Determine the [x, y] coordinate at the center of the cell enclosing the given text.  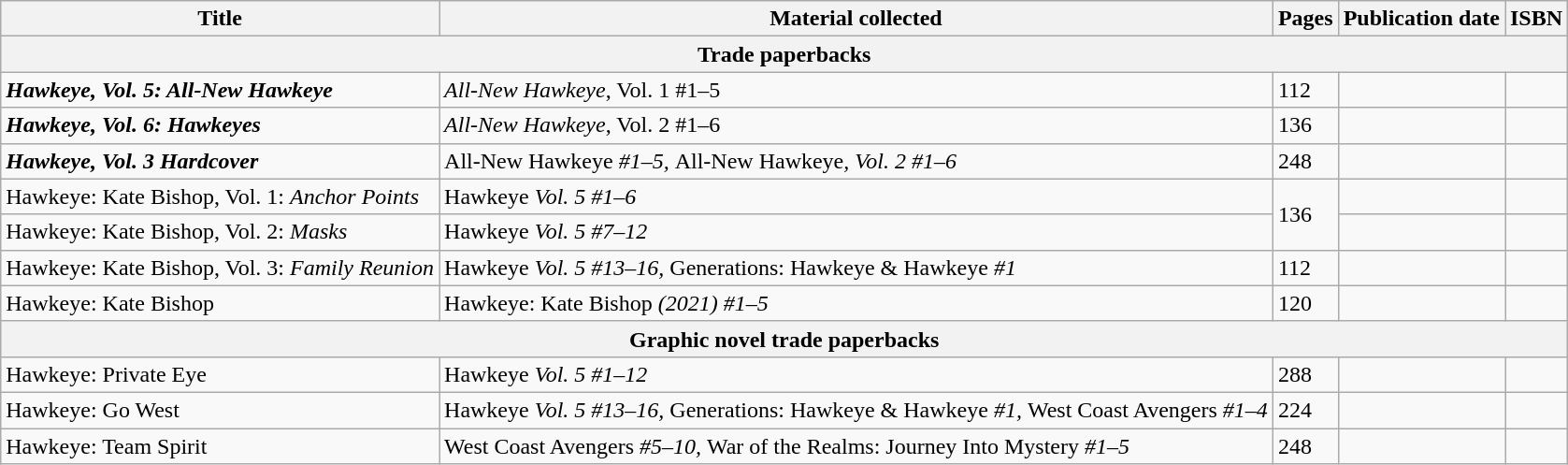
Hawkeye Vol. 5 #1–12 [856, 374]
Graphic novel trade paperbacks [784, 339]
Hawkeye: Kate Bishop (2021) #1–5 [856, 303]
Hawkeye, Vol. 3 Hardcover [221, 161]
Hawkeye: Kate Bishop, Vol. 2: Masks [221, 232]
Hawkeye: Team Spirit [221, 446]
ISBN [1537, 19]
Hawkeye: Kate Bishop [221, 303]
Hawkeye Vol. 5 #13–16, Generations: Hawkeye & Hawkeye #1, West Coast Avengers #1–4 [856, 410]
Publication date [1421, 19]
Hawkeye: Kate Bishop, Vol. 1: Anchor Points [221, 196]
Pages [1305, 19]
All-New Hawkeye, Vol. 1 #1–5 [856, 90]
Hawkeye, Vol. 6: Hawkeyes [221, 125]
288 [1305, 374]
Hawkeye Vol. 5 #1–6 [856, 196]
Trade paperbacks [784, 54]
120 [1305, 303]
Hawkeye: Go West [221, 410]
All-New Hawkeye, Vol. 2 #1–6 [856, 125]
West Coast Avengers #5–10, War of the Realms: Journey Into Mystery #1–5 [856, 446]
Hawkeye, Vol. 5: All-New Hawkeye [221, 90]
Hawkeye: Private Eye [221, 374]
Title [221, 19]
Hawkeye: Kate Bishop, Vol. 3: Family Reunion [221, 268]
All-New Hawkeye #1–5, All-New Hawkeye, Vol. 2 #1–6 [856, 161]
Material collected [856, 19]
Hawkeye Vol. 5 #7–12 [856, 232]
224 [1305, 410]
Hawkeye Vol. 5 #13–16, Generations: Hawkeye & Hawkeye #1 [856, 268]
